Find where the given text appears and provide that cell's center as (X, Y) coordinate. 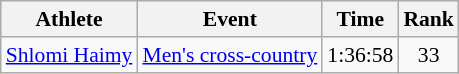
Shlomi Haimy (70, 55)
33 (428, 55)
Rank (428, 19)
Men's cross-country (230, 55)
Event (230, 19)
Time (360, 19)
Athlete (70, 19)
1:36:58 (360, 55)
